For the text-containing cell, return its midpoint in [X, Y] coordinate format. 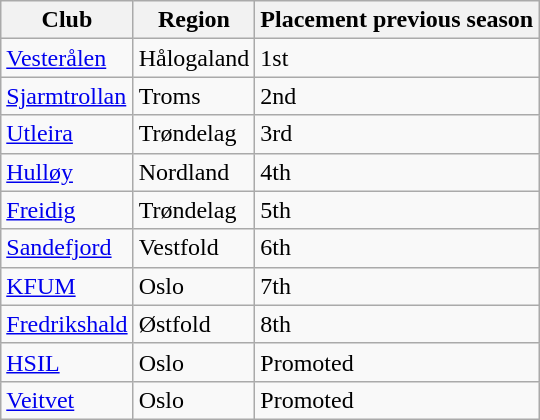
Sandefjord [67, 248]
3rd [397, 134]
Troms [194, 96]
7th [397, 286]
Vestfold [194, 248]
HSIL [67, 362]
Østfold [194, 324]
Sjarmtrollan [67, 96]
1st [397, 58]
Nordland [194, 172]
Vesterålen [67, 58]
Region [194, 20]
Club [67, 20]
4th [397, 172]
5th [397, 210]
Fredrikshald [67, 324]
Hålogaland [194, 58]
2nd [397, 96]
Hulløy [67, 172]
Veitvet [67, 400]
8th [397, 324]
6th [397, 248]
KFUM [67, 286]
Freidig [67, 210]
Utleira [67, 134]
Placement previous season [397, 20]
